Identify which cell holds the provided text, then report its [X, Y] central coordinate. 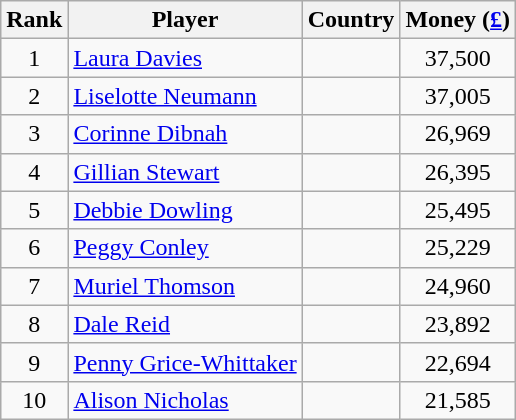
25,495 [458, 210]
6 [34, 248]
Gillian Stewart [185, 172]
Alison Nicholas [185, 400]
4 [34, 172]
Corinne Dibnah [185, 134]
Muriel Thomson [185, 286]
Penny Grice-Whittaker [185, 362]
5 [34, 210]
24,960 [458, 286]
2 [34, 96]
Liselotte Neumann [185, 96]
21,585 [458, 400]
8 [34, 324]
26,969 [458, 134]
10 [34, 400]
Laura Davies [185, 58]
7 [34, 286]
Rank [34, 20]
Money (£) [458, 20]
23,892 [458, 324]
37,005 [458, 96]
1 [34, 58]
22,694 [458, 362]
Debbie Dowling [185, 210]
37,500 [458, 58]
9 [34, 362]
25,229 [458, 248]
Player [185, 20]
3 [34, 134]
Country [351, 20]
Dale Reid [185, 324]
Peggy Conley [185, 248]
26,395 [458, 172]
